From the cell containing the given text, extract its center point as (X, Y) coordinate. 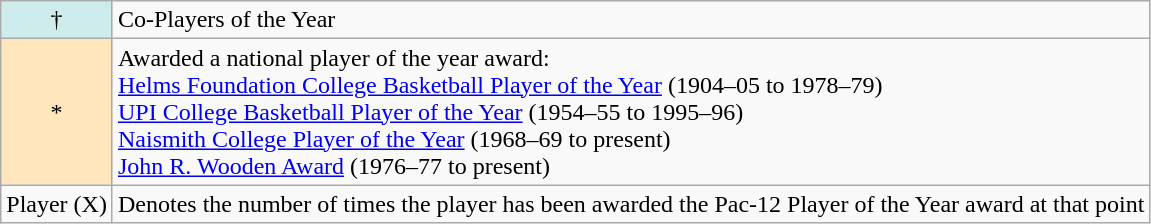
Player (X) (57, 204)
Denotes the number of times the player has been awarded the Pac-12 Player of the Year award at that point (630, 204)
* (57, 112)
Co-Players of the Year (630, 20)
† (57, 20)
